From the cell containing the given text, extract its center point as [x, y] coordinate. 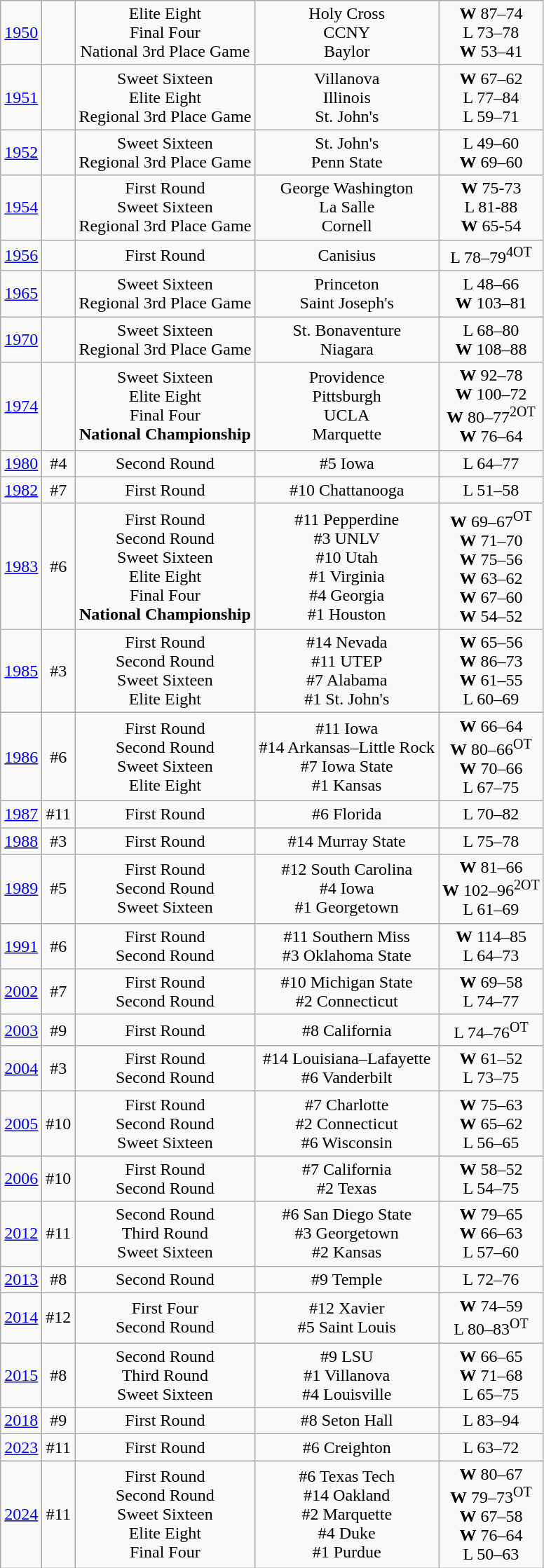
L 74–76OT [491, 1030]
L 48–66W 103–81 [491, 294]
1983 [21, 566]
Canisius [347, 255]
#9 LSU#1 Villanova#4 Louisville [347, 1375]
#12 South Carolina#4 Iowa#1 Georgetown [347, 889]
L 68–80W 108–88 [491, 339]
First RoundSecond RoundSweet SixteenElite EightFinal Four [165, 1514]
ProvidencePittsburghUCLAMarquette [347, 407]
W 87–74L 73–78W 53–41 [491, 33]
W 66–64W 80–66OTW 70–66L 67–75 [491, 757]
First RoundSweet SixteenRegional 3rd Place Game [165, 207]
1987 [21, 814]
2023 [21, 1447]
W 69–58L 74–77 [491, 991]
1965 [21, 294]
#5 [59, 889]
2012 [21, 1234]
L 51–58 [491, 490]
1991 [21, 946]
1951 [21, 97]
#4 [59, 463]
2005 [21, 1124]
Elite EightFinal FourNational 3rd Place Game [165, 33]
2013 [21, 1279]
L 72–76 [491, 1279]
George WashingtonLa SalleCornell [347, 207]
W 61–52L 73–75 [491, 1068]
2006 [21, 1179]
2002 [21, 991]
#8 Seton Hall [347, 1421]
#14 Murray State [347, 841]
Sweet SixteenElite EightFinal FourNational Championship [165, 407]
2024 [21, 1514]
2015 [21, 1375]
2014 [21, 1318]
Sweet SixteenElite EightRegional 3rd Place Game [165, 97]
L 75–78 [491, 841]
W 74–59L 80–83OT [491, 1318]
W 67–62L 77–84L 59–71 [491, 97]
W 65–56W 86–73W 61–55L 60–69 [491, 671]
1985 [21, 671]
W 81–66W 102–962OTL 61–69 [491, 889]
W 92–78W 100–72W 80–772OTW 76–64 [491, 407]
#14 Nevada#11 UTEP#7 Alabama#1 St. John's [347, 671]
VillanovaIllinoisSt. John's [347, 97]
1956 [21, 255]
#12 Xavier#5 Saint Louis [347, 1318]
St. BonaventureNiagara [347, 339]
1988 [21, 841]
L 49–60W 69–60 [491, 153]
First RoundSecond RoundSweet SixteenElite EightFinal FourNational Championship [165, 566]
W 66–65W 71–68L 65–75 [491, 1375]
First FourSecond Round [165, 1318]
1950 [21, 33]
#11 Iowa#14 Arkansas–Little Rock#7 Iowa State#1 Kansas [347, 757]
1989 [21, 889]
W 80–67W 79–73OT W 67–58W 76–64L 50–63 [491, 1514]
#5 Iowa [347, 463]
1974 [21, 407]
#11 Pepperdine#3 UNLV#10 Utah#1 Virginia#4 Georgia#1 Houston [347, 566]
#7 Charlotte#2 Connecticut#6 Wisconsin [347, 1124]
Holy CrossCCNYBaylor [347, 33]
L 63–72 [491, 1447]
#10 Chattanooga [347, 490]
L 78–794OT [491, 255]
W 69–67OTW 71–70W 75–56W 63–62W 67–60W 54–52 [491, 566]
2004 [21, 1068]
#9 Temple [347, 1279]
W 114–85L 64–73 [491, 946]
1980 [21, 463]
1954 [21, 207]
W 75-73L 81-88W 65-54 [491, 207]
#6 Florida [347, 814]
1970 [21, 339]
W 75–63W 65–62L 56–65 [491, 1124]
#10 Michigan State#2 Connecticut [347, 991]
2018 [21, 1421]
1982 [21, 490]
2003 [21, 1030]
W 79–65W 66–63L 57–60 [491, 1234]
#14 Louisiana–Lafayette#6 Vanderbilt [347, 1068]
St. John'sPenn State [347, 153]
#6 Creighton [347, 1447]
PrincetonSaint Joseph's [347, 294]
#7 California#2 Texas [347, 1179]
#8 California [347, 1030]
L 64–77 [491, 463]
#12 [59, 1318]
#11 Southern Miss#3 Oklahoma State [347, 946]
#6 San Diego State#3 Georgetown#2 Kansas [347, 1234]
L 70–82 [491, 814]
1986 [21, 757]
L 83–94 [491, 1421]
1952 [21, 153]
#6 Texas Tech#14 Oakland#2 Marquette#4 Duke#1 Purdue [347, 1514]
W 58–52L 54–75 [491, 1179]
